Output the (x, y) coordinate of the center of the cell containing the given text.  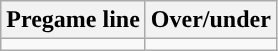
Pregame line (74, 20)
Over/under (210, 20)
